Provide the (x, y) coordinate of the cell's center where the given text is located.  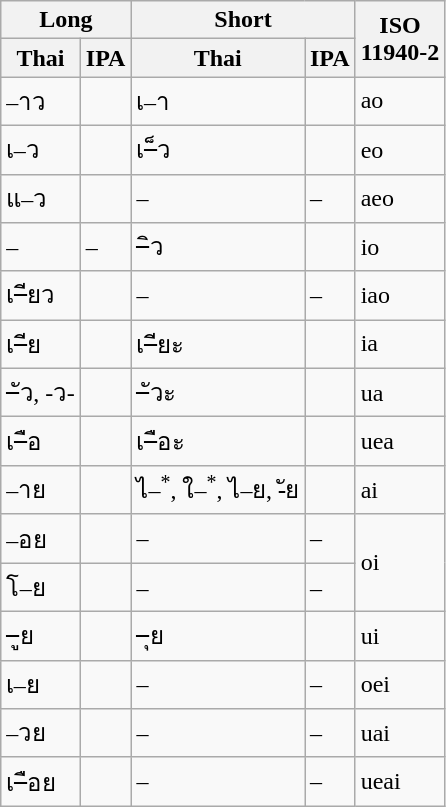
ISO11940-2 (400, 39)
ไ–*, ใ–*, ไ–ย, -ัย (218, 490)
oei (400, 684)
โ–ย (41, 588)
–ุย (218, 636)
aeo (400, 198)
–าย (41, 490)
เ–ีย (41, 344)
ui (400, 636)
–อย (41, 538)
oi (400, 562)
เ–ือ (41, 442)
ao (400, 102)
–ูย (41, 636)
–ัวะ (218, 392)
เ–ียว (41, 296)
ua (400, 392)
eo (400, 150)
–ัว, -ว- (41, 392)
เ–ือย (41, 782)
uea (400, 442)
uai (400, 734)
–วย (41, 734)
เ–็ว (218, 150)
io (400, 248)
เ–ว (41, 150)
เ–ือะ (218, 442)
ia (400, 344)
iao (400, 296)
Short (243, 20)
ai (400, 490)
เ–ย (41, 684)
เ–ียะ (218, 344)
–าว (41, 102)
Long (66, 20)
แ–ว (41, 198)
เ–า (218, 102)
ueai (400, 782)
–ิว (218, 248)
